Find where the given text appears and provide that cell's center as [x, y] coordinate. 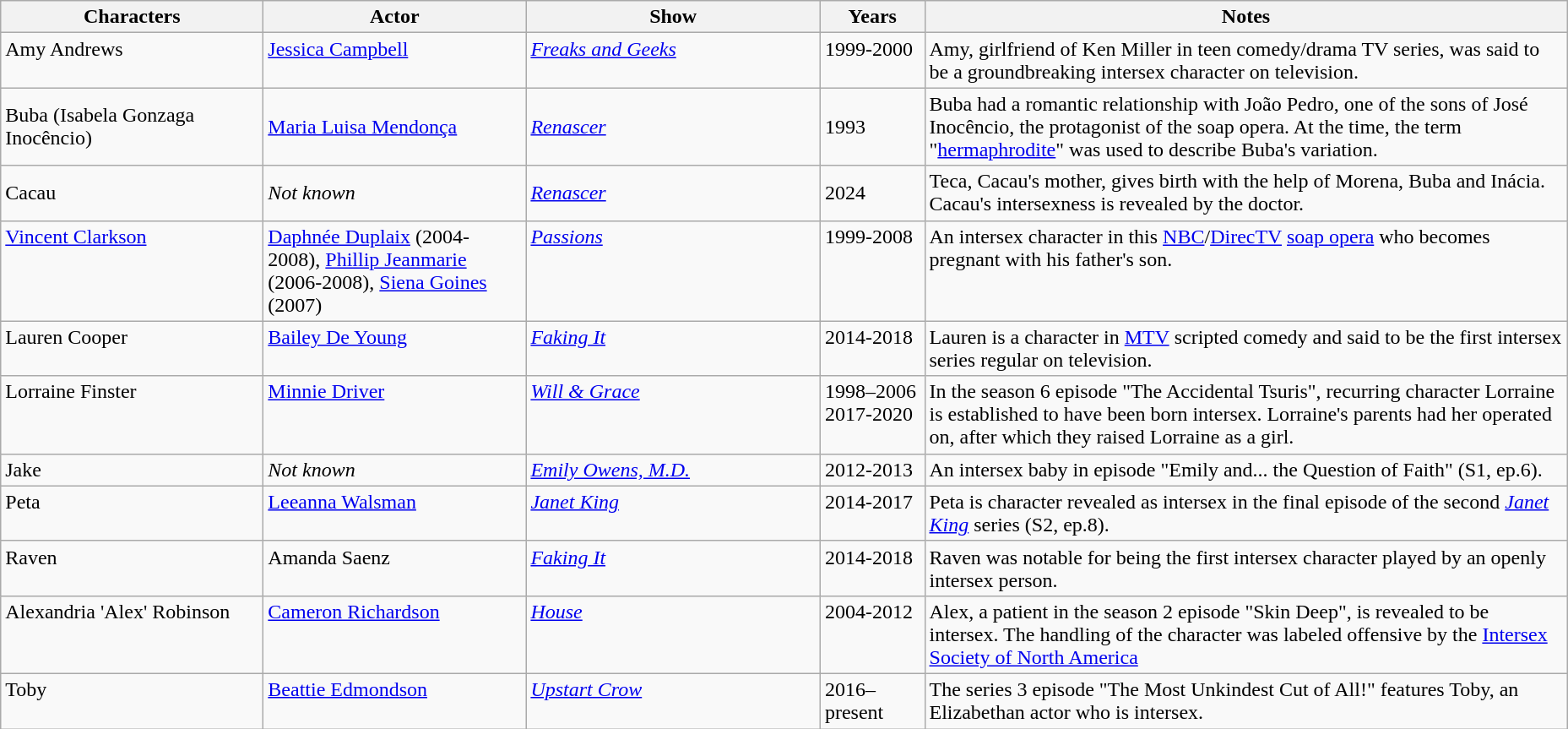
Leeanna Walsman [395, 514]
Upstart Crow [674, 701]
Peta [132, 514]
Vincent Clarkson [132, 270]
Minnie Driver [395, 415]
2014-2017 [872, 514]
Janet King [674, 514]
House [674, 634]
Maria Luisa Mendonça [395, 127]
Alexandria 'Alex' Robinson [132, 634]
Jake [132, 470]
An intersex character in this NBC/DirecTV soap opera who becomes pregnant with his father's son. [1246, 270]
Lorraine Finster [132, 415]
Years [872, 17]
Raven [132, 568]
Buba (Isabela Gonzaga Inocêncio) [132, 127]
Bailey De Young [395, 348]
Freaks and Geeks [674, 61]
Will & Grace [674, 415]
2016–present [872, 701]
1999-2000 [872, 61]
2012-2013 [872, 470]
Raven was notable for being the first intersex character played by an openly intersex person. [1246, 568]
Cacau [132, 193]
Notes [1246, 17]
Amanda Saenz [395, 568]
1993 [872, 127]
An intersex baby in episode "Emily and... the Question of Faith" (S1, ep.6). [1246, 470]
Lauren Cooper [132, 348]
Amy, girlfriend of Ken Miller in teen comedy/drama TV series, was said to be a groundbreaking intersex character on television. [1246, 61]
Amy Andrews [132, 61]
Emily Owens, M.D. [674, 470]
2004-2012 [872, 634]
Passions [674, 270]
2024 [872, 193]
Characters [132, 17]
Beattie Edmondson [395, 701]
The series 3 episode "The Most Unkindest Cut of All!" features Toby, an Elizabethan actor who is intersex. [1246, 701]
1999-2008 [872, 270]
Teca, Cacau's mother, gives birth with the help of Morena, Buba and Inácia. Cacau's intersexness is revealed by the doctor. [1246, 193]
1998–20062017-2020 [872, 415]
Toby [132, 701]
Jessica Campbell [395, 61]
Daphnée Duplaix (2004-2008), Phillip Jeanmarie (2006-2008), Siena Goines (2007) [395, 270]
Lauren is a character in MTV scripted comedy and said to be the first intersex series regular on television. [1246, 348]
Actor [395, 17]
Show [674, 17]
Cameron Richardson [395, 634]
Peta is character revealed as intersex in the final episode of the second Janet King series (S2, ep.8). [1246, 514]
